For the text-containing cell, return its midpoint in [X, Y] coordinate format. 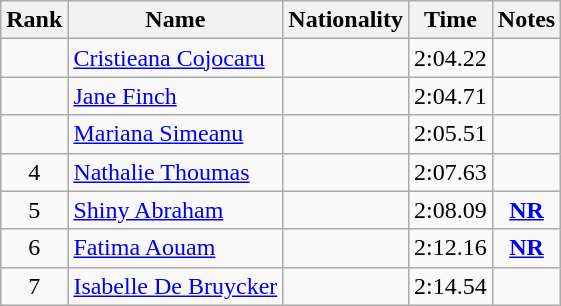
Mariana Simeanu [176, 134]
7 [34, 286]
2:08.09 [451, 210]
2:05.51 [451, 134]
Nathalie Thoumas [176, 172]
Cristieana Cojocaru [176, 58]
6 [34, 248]
Nationality [346, 20]
Jane Finch [176, 96]
2:14.54 [451, 286]
Isabelle De Bruycker [176, 286]
2:04.22 [451, 58]
Fatima Aouam [176, 248]
Notes [526, 20]
Shiny Abraham [176, 210]
2:07.63 [451, 172]
2:12.16 [451, 248]
Rank [34, 20]
4 [34, 172]
Name [176, 20]
5 [34, 210]
2:04.71 [451, 96]
Time [451, 20]
